Output the (x, y) coordinate of the center of the cell containing the given text.  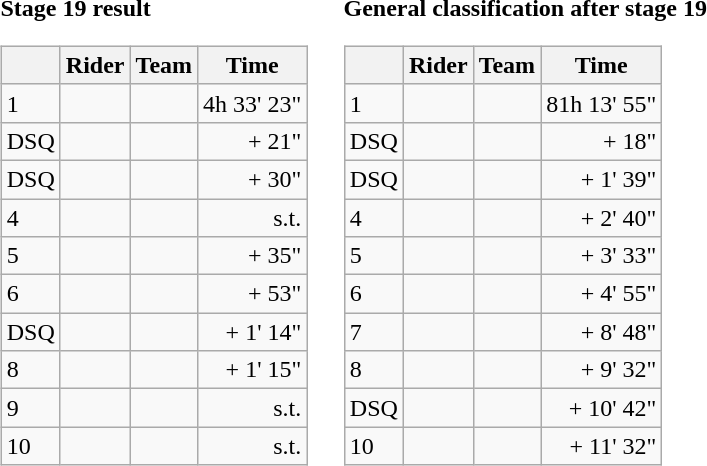
+ 53" (252, 294)
+ 3' 33" (602, 256)
7 (374, 332)
+ 30" (252, 179)
+ 8' 48" (602, 332)
+ 1' 15" (252, 370)
+ 11' 32" (602, 446)
+ 4' 55" (602, 294)
4h 33' 23" (252, 103)
+ 2' 40" (602, 217)
9 (30, 408)
+ 10' 42" (602, 408)
81h 13' 55" (602, 103)
+ 1' 39" (602, 179)
+ 9' 32" (602, 370)
+ 1' 14" (252, 332)
+ 18" (602, 141)
+ 21" (252, 141)
+ 35" (252, 256)
